Provide the (x, y) coordinate of the cell's center where the given text is located.  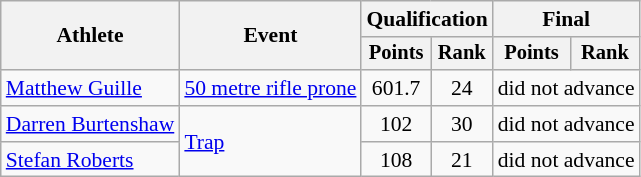
24 (462, 88)
50 metre rifle prone (270, 88)
601.7 (396, 88)
Trap (270, 142)
Darren Burtenshaw (90, 124)
Final (566, 19)
Qualification (426, 19)
Athlete (90, 36)
Event (270, 36)
30 (462, 124)
102 (396, 124)
Matthew Guille (90, 88)
